Find where the given text appears and provide that cell's center as [x, y] coordinate. 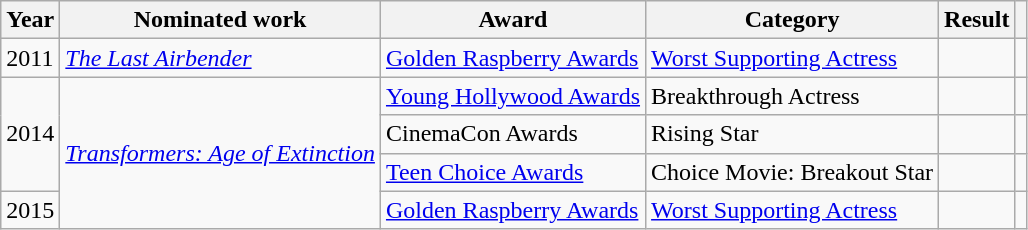
Teen Choice Awards [512, 172]
Young Hollywood Awards [512, 96]
Award [512, 20]
Transformers: Age of Extinction [220, 153]
2011 [30, 58]
Nominated work [220, 20]
Choice Movie: Breakout Star [792, 172]
Rising Star [792, 134]
The Last Airbender [220, 58]
2014 [30, 134]
2015 [30, 210]
Year [30, 20]
CinemaCon Awards [512, 134]
Result [977, 20]
Breakthrough Actress [792, 96]
Category [792, 20]
